Provide the [x, y] coordinate of the cell's center where the given text is located.  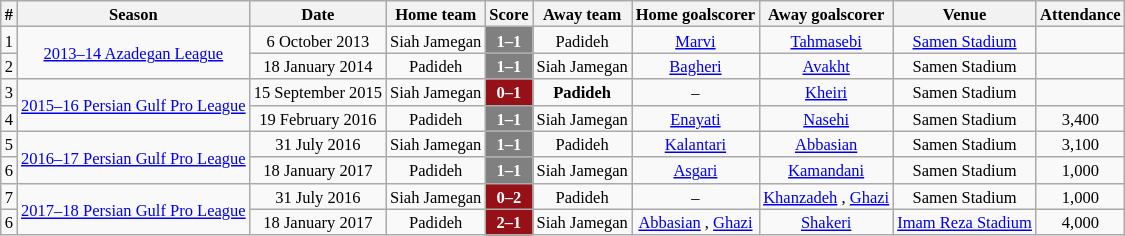
0–1 [508, 92]
Tahmasebi [826, 40]
Away team [582, 14]
Venue [964, 14]
Bagheri [696, 66]
3 [9, 92]
2–1 [508, 222]
15 September 2015 [318, 92]
Attendance [1080, 14]
Enayati [696, 118]
2017–18 Persian Gulf Pro League [134, 209]
2016–17 Persian Gulf Pro League [134, 157]
3,400 [1080, 118]
2 [9, 66]
2015–16 Persian Gulf Pro League [134, 105]
Kalantari [696, 144]
Score [508, 14]
6 October 2013 [318, 40]
Imam Reza Stadium [964, 222]
Date [318, 14]
5 [9, 144]
# [9, 14]
Season [134, 14]
Shakeri [826, 222]
7 [9, 196]
Home team [436, 14]
Away goalscorer [826, 14]
3,100 [1080, 144]
4,000 [1080, 222]
19 February 2016 [318, 118]
Abbasian , Ghazi [696, 222]
Marvi [696, 40]
4 [9, 118]
Kheiri [826, 92]
Avakht [826, 66]
0–2 [508, 196]
1 [9, 40]
Kamandani [826, 170]
Nasehi [826, 118]
18 January 2014 [318, 66]
Asgari [696, 170]
Abbasian [826, 144]
Home goalscorer [696, 14]
Khanzadeh , Ghazi [826, 196]
2013–14 Azadegan League [134, 53]
